Search for the cell housing the specified text and yield its (x, y) center coordinate. 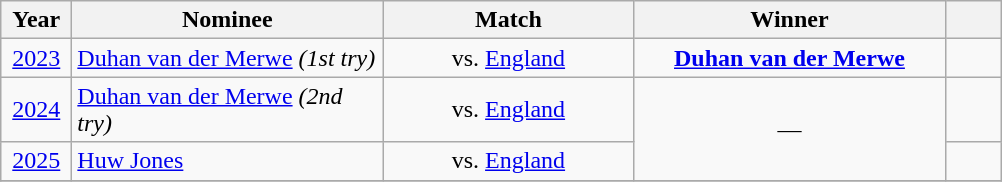
Year (36, 20)
2023 (36, 58)
2024 (36, 110)
Duhan van der Merwe (1st try) (228, 58)
Huw Jones (228, 161)
Nominee (228, 20)
Winner (790, 20)
Match (508, 20)
— (790, 128)
2025 (36, 161)
Duhan van der Merwe (790, 58)
Duhan van der Merwe (2nd try) (228, 110)
